Output the (x, y) coordinate of the center of the cell containing the given text.  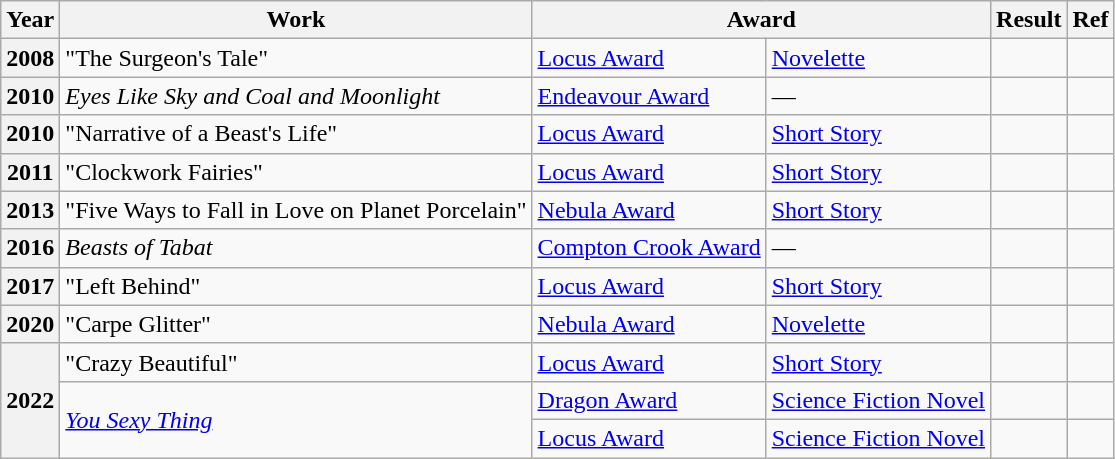
Compton Crook Award (649, 248)
"Five Ways to Fall in Love on Planet Porcelain" (296, 210)
"Narrative of a Beast's Life" (296, 134)
2020 (30, 324)
"The Surgeon's Tale" (296, 58)
"Crazy Beautiful" (296, 362)
2011 (30, 172)
Work (296, 20)
Endeavour Award (649, 96)
Result (1029, 20)
Dragon Award (649, 400)
2008 (30, 58)
"Left Behind" (296, 286)
Beasts of Tabat (296, 248)
2022 (30, 400)
2017 (30, 286)
You Sexy Thing (296, 419)
Eyes Like Sky and Coal and Moonlight (296, 96)
Ref (1090, 20)
2013 (30, 210)
2016 (30, 248)
Award (762, 20)
Year (30, 20)
"Carpe Glitter" (296, 324)
"Clockwork Fairies" (296, 172)
